Capture the cell that displays the provided text and extract its (X, Y) central coordinate. 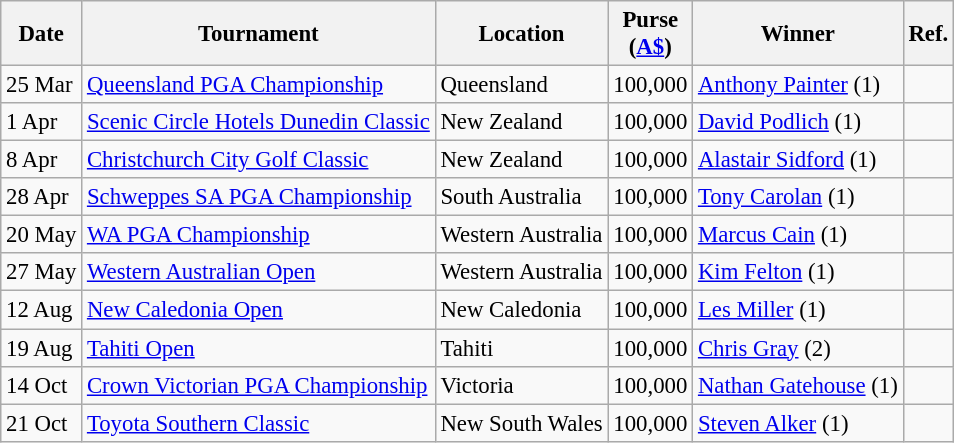
Western Australian Open (259, 273)
Kim Felton (1) (798, 273)
WA PGA Championship (259, 235)
19 Aug (42, 348)
Tony Carolan (1) (798, 197)
Anthony Painter (1) (798, 85)
Steven Alker (1) (798, 423)
Christchurch City Golf Classic (259, 160)
Schweppes SA PGA Championship (259, 197)
12 Aug (42, 310)
28 Apr (42, 197)
14 Oct (42, 385)
Marcus Cain (1) (798, 235)
Queensland PGA Championship (259, 85)
South Australia (522, 197)
Crown Victorian PGA Championship (259, 385)
Location (522, 34)
Winner (798, 34)
Alastair Sidford (1) (798, 160)
Victoria (522, 385)
Tahiti (522, 348)
20 May (42, 235)
25 Mar (42, 85)
Ref. (928, 34)
Nathan Gatehouse (1) (798, 385)
Purse(A$) (650, 34)
Queensland (522, 85)
Les Miller (1) (798, 310)
New Caledonia Open (259, 310)
27 May (42, 273)
1 Apr (42, 122)
8 Apr (42, 160)
Scenic Circle Hotels Dunedin Classic (259, 122)
Chris Gray (2) (798, 348)
David Podlich (1) (798, 122)
Tournament (259, 34)
Toyota Southern Classic (259, 423)
Tahiti Open (259, 348)
New South Wales (522, 423)
Date (42, 34)
21 Oct (42, 423)
New Caledonia (522, 310)
